Return (x, y) of the center of cell containing provided text 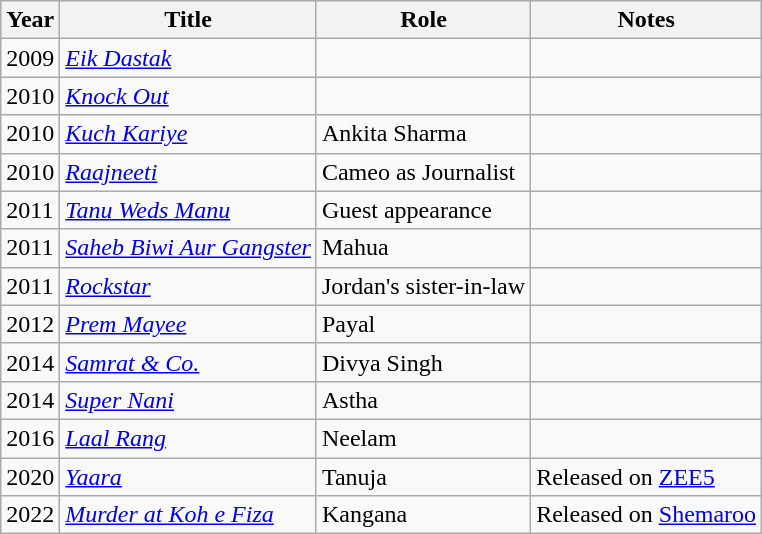
2009 (30, 58)
2016 (30, 438)
Prem Mayee (188, 324)
Kangana (423, 515)
Samrat & Co. (188, 362)
Rockstar (188, 286)
Raajneeti (188, 172)
Eik Dastak (188, 58)
Cameo as Journalist (423, 172)
Divya Singh (423, 362)
Ankita Sharma (423, 134)
Saheb Biwi Aur Gangster (188, 248)
Murder at Koh e Fiza (188, 515)
2022 (30, 515)
Laal Rang (188, 438)
Title (188, 20)
Astha (423, 400)
Year (30, 20)
Role (423, 20)
Kuch Kariye (188, 134)
Jordan's sister-in-law (423, 286)
Payal (423, 324)
Mahua (423, 248)
Tanuja (423, 477)
Guest appearance (423, 210)
Released on ZEE5 (646, 477)
Tanu Weds Manu (188, 210)
Knock Out (188, 96)
Released on Shemaroo (646, 515)
Neelam (423, 438)
2020 (30, 477)
Notes (646, 20)
2012 (30, 324)
Super Nani (188, 400)
Yaara (188, 477)
